Capture the cell that displays the provided text and extract its (x, y) central coordinate. 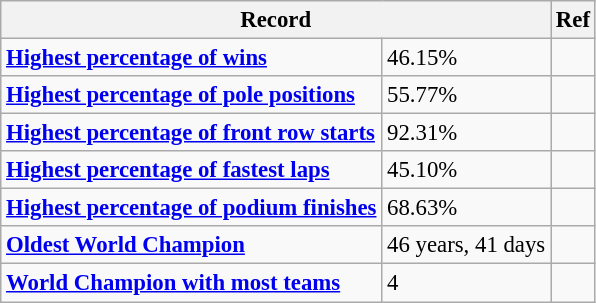
Highest percentage of front row starts (192, 133)
68.63% (466, 208)
Record (276, 20)
World Champion with most teams (192, 283)
46.15% (466, 58)
Ref (574, 20)
Highest percentage of podium finishes (192, 208)
46 years, 41 days (466, 245)
4 (466, 283)
Oldest World Champion (192, 245)
Highest percentage of fastest laps (192, 170)
92.31% (466, 133)
Highest percentage of wins (192, 58)
45.10% (466, 170)
Highest percentage of pole positions (192, 95)
55.77% (466, 95)
